Locate the cell with the specified text and output its [X, Y] center coordinate. 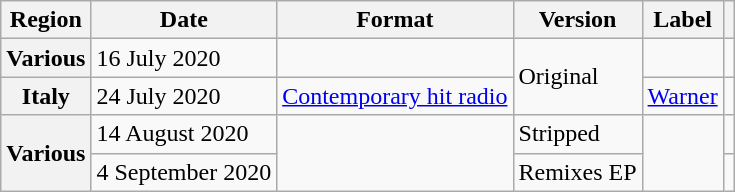
14 August 2020 [184, 134]
Warner [682, 96]
Stripped [578, 134]
Version [578, 20]
Label [682, 20]
24 July 2020 [184, 96]
Format [395, 20]
Contemporary hit radio [395, 96]
Italy [46, 96]
Remixes EP [578, 172]
4 September 2020 [184, 172]
Region [46, 20]
16 July 2020 [184, 58]
Date [184, 20]
Original [578, 77]
